Detect which cell encompasses the target text, then output its (x, y) center coordinate. 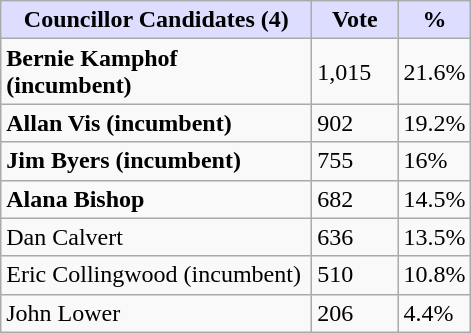
1,015 (355, 72)
14.5% (434, 199)
Bernie Kamphof (incumbent) (156, 72)
Dan Calvert (156, 237)
682 (355, 199)
10.8% (434, 275)
636 (355, 237)
16% (434, 161)
Jim Byers (incumbent) (156, 161)
206 (355, 313)
13.5% (434, 237)
Eric Collingwood (incumbent) (156, 275)
21.6% (434, 72)
Councillor Candidates (4) (156, 20)
Vote (355, 20)
902 (355, 123)
John Lower (156, 313)
510 (355, 275)
4.4% (434, 313)
% (434, 20)
Alana Bishop (156, 199)
755 (355, 161)
19.2% (434, 123)
Allan Vis (incumbent) (156, 123)
